Find where the given text appears and provide that cell's center as [X, Y] coordinate. 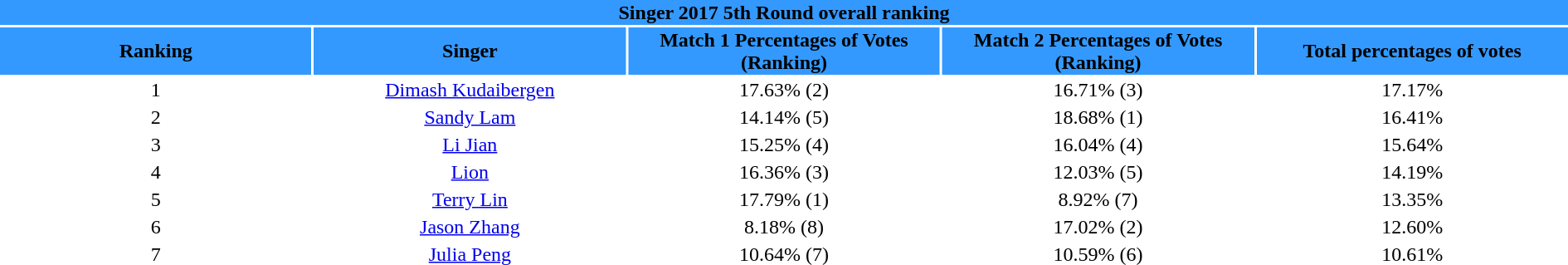
Total percentages of votes [1412, 52]
13.35% [1412, 199]
16.71% (3) [1098, 90]
Dimash Kudaibergen [470, 90]
2 [156, 117]
5 [156, 199]
17.02% (2) [1098, 227]
1 [156, 90]
Ranking [156, 52]
14.19% [1412, 172]
Lion [470, 172]
Match 2 Percentages of Votes (Ranking) [1098, 52]
17.63% (2) [784, 90]
Sandy Lam [470, 117]
14.14% (5) [784, 117]
12.03% (5) [1098, 172]
Terry Lin [470, 199]
18.68% (1) [1098, 117]
17.79% (1) [784, 199]
4 [156, 172]
16.36% (3) [784, 172]
Jason Zhang [470, 227]
8.92% (7) [1098, 199]
Singer [470, 52]
8.18% (8) [784, 227]
17.17% [1412, 90]
3 [156, 145]
15.64% [1412, 145]
Singer 2017 5th Round overall ranking [784, 12]
12.60% [1412, 227]
15.25% (4) [784, 145]
Match 1 Percentages of Votes (Ranking) [784, 52]
16.04% (4) [1098, 145]
16.41% [1412, 117]
Li Jian [470, 145]
6 [156, 227]
